Capture the cell that displays the provided text and extract its [X, Y] central coordinate. 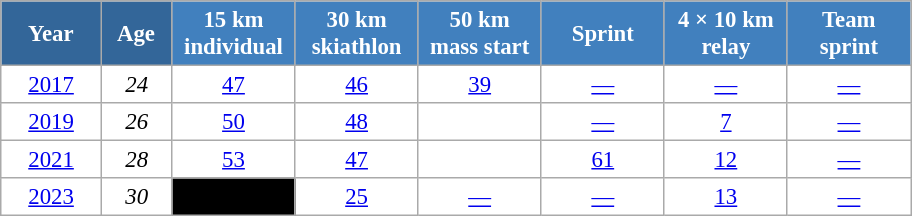
53 [234, 160]
2017 [52, 85]
4 × 10 km relay [726, 34]
50 [234, 122]
39 [480, 85]
2019 [52, 122]
26 [136, 122]
30 [136, 197]
48 [356, 122]
Year [52, 34]
Sprint [602, 34]
46 [356, 85]
15 km individual [234, 34]
2023 [52, 197]
50 km mass start [480, 34]
12 [726, 160]
Team sprint [848, 34]
7 [726, 122]
61 [602, 160]
13 [726, 197]
25 [356, 197]
24 [136, 85]
Age [136, 34]
28 [136, 160]
2021 [52, 160]
30 km skiathlon [356, 34]
